Determine the [x, y] coordinate at the center of the cell enclosing the given text.  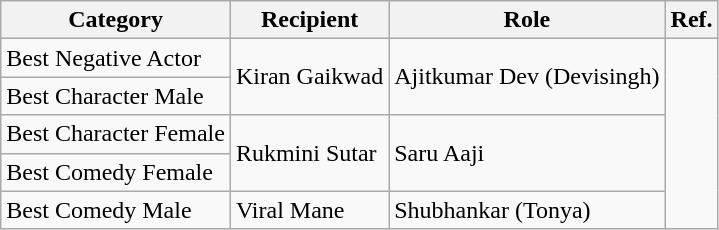
Role [527, 20]
Ref. [692, 20]
Shubhankar (Tonya) [527, 210]
Best Negative Actor [116, 58]
Category [116, 20]
Rukmini Sutar [309, 153]
Best Comedy Male [116, 210]
Best Character Male [116, 96]
Kiran Gaikwad [309, 77]
Saru Aaji [527, 153]
Best Character Female [116, 134]
Best Comedy Female [116, 172]
Recipient [309, 20]
Viral Mane [309, 210]
Ajitkumar Dev (Devisingh) [527, 77]
